Identify which cell holds the provided text, then report its [x, y] central coordinate. 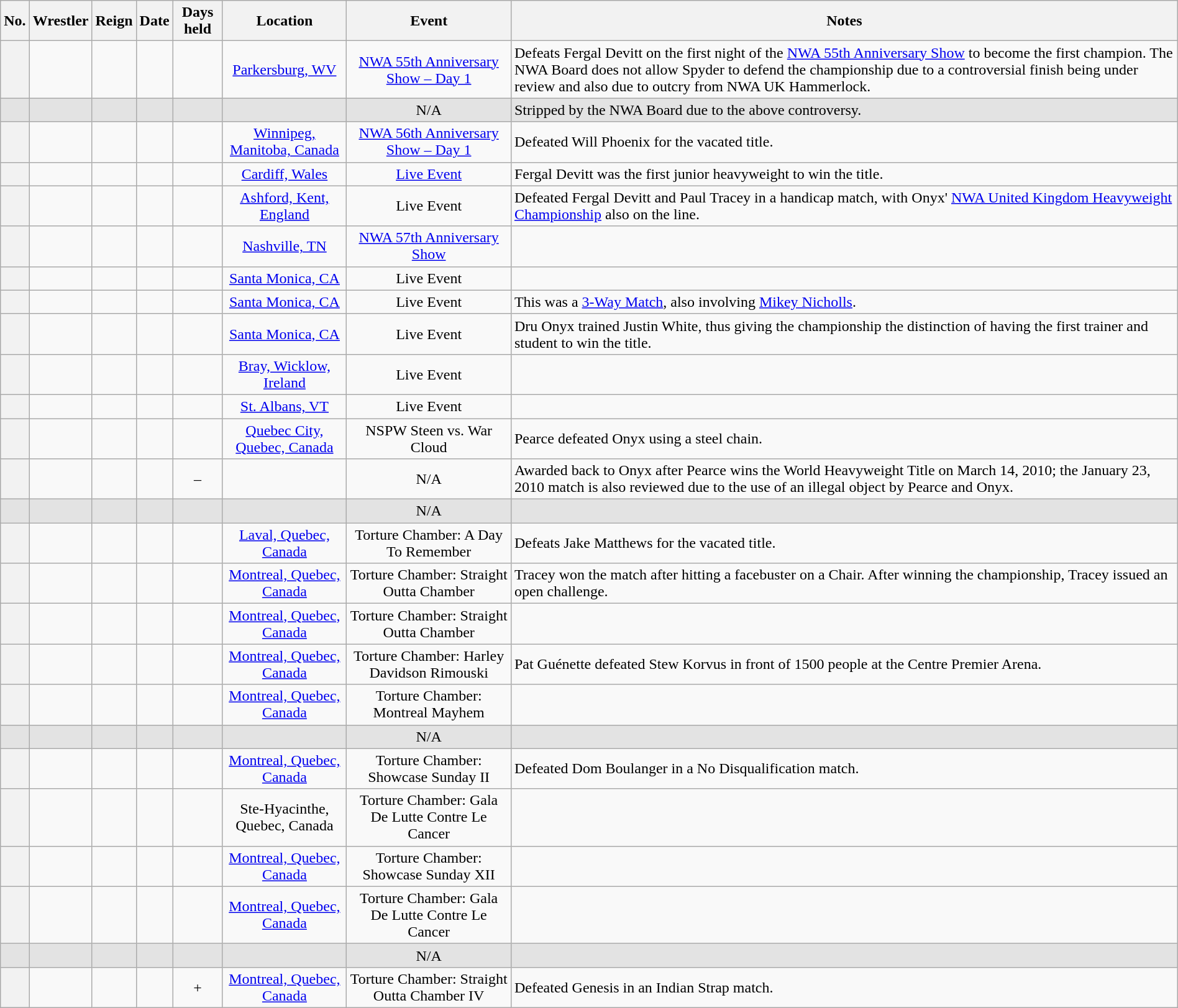
No. [15, 21]
NWA 57th Anniversary Show [429, 246]
NWA 56th Anniversary Show – Day 1 [429, 142]
Torture Chamber: Showcase Sunday II [429, 769]
St. Albans, VT [285, 406]
This was a 3-Way Match, also involving Mikey Nicholls. [844, 302]
Quebec City, Quebec, Canada [285, 438]
Torture Chamber: A Day To Remember [429, 543]
Torture Chamber: Straight Outta Chamber IV [429, 988]
Cardiff, Wales [285, 174]
Reign [114, 21]
– [198, 479]
Defeated Dom Boulanger in a No Disqualification match. [844, 769]
Notes [844, 21]
Defeats Jake Matthews for the vacated title. [844, 543]
Winnipeg, Manitoba, Canada [285, 142]
Defeated Genesis in an Indian Strap match. [844, 988]
Torture Chamber: Harley Davidson Rimouski [429, 665]
Days held [198, 21]
Nashville, TN [285, 246]
Ste-Hyacinthe, Quebec, Canada [285, 817]
Tracey won the match after hitting a facebuster on a Chair. After winning the championship, Tracey issued an open challenge. [844, 584]
Laval, Quebec, Canada [285, 543]
Ashford, Kent, England [285, 206]
Event [429, 21]
+ [198, 988]
Torture Chamber: Showcase Sunday XII [429, 866]
Fergal Devitt was the first junior heavyweight to win the title. [844, 174]
NSPW Steen vs. War Cloud [429, 438]
Defeated Will Phoenix for the vacated title. [844, 142]
Stripped by the NWA Board due to the above controversy. [844, 110]
NWA 55th Anniversary Show – Day 1 [429, 70]
Torture Chamber: Montreal Mayhem [429, 704]
Location [285, 21]
Parkersburg, WV [285, 70]
Date [154, 21]
Pat Guénette defeated Stew Korvus in front of 1500 people at the Centre Premier Arena. [844, 665]
Pearce defeated Onyx using a steel chain. [844, 438]
Bray, Wicklow, Ireland [285, 374]
Wrestler [61, 21]
Defeated Fergal Devitt and Paul Tracey in a handicap match, with Onyx' NWA United Kingdom Heavyweight Championship also on the line. [844, 206]
Dru Onyx trained Justin White, thus giving the championship the distinction of having the first trainer and student to win the title. [844, 334]
